Scan for the cell matching the given text and deliver its [x, y] coordinate at center. 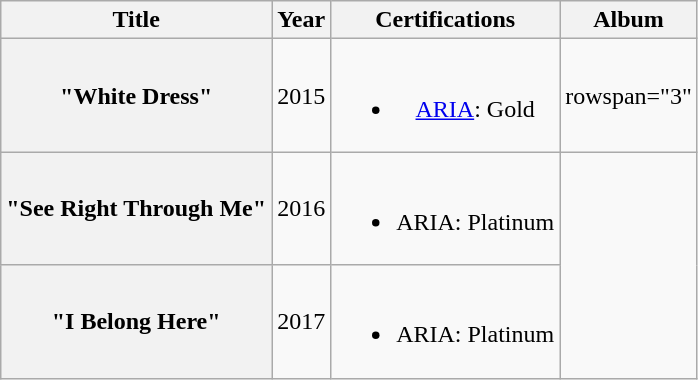
Year [302, 20]
Title [136, 20]
Album [629, 20]
2017 [302, 322]
2015 [302, 96]
rowspan="3" [629, 96]
"I Belong Here" [136, 322]
"See Right Through Me" [136, 208]
ARIA: Gold [446, 96]
"White Dress" [136, 96]
2016 [302, 208]
Certifications [446, 20]
